Extract the [X, Y] coordinate from the center of the cell holding the provided text.  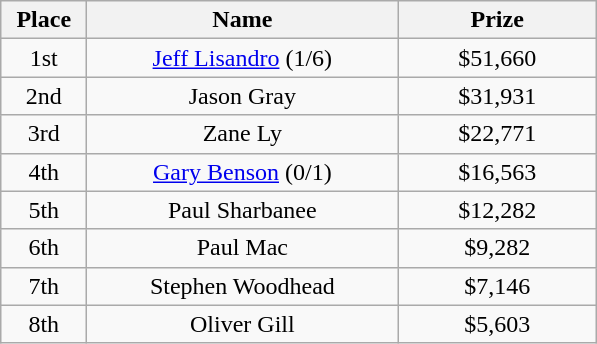
Paul Mac [242, 248]
6th [44, 248]
Paul Sharbanee [242, 210]
$22,771 [498, 134]
7th [44, 286]
Place [44, 20]
Jason Gray [242, 96]
Gary Benson (0/1) [242, 172]
Zane Ly [242, 134]
5th [44, 210]
8th [44, 324]
$9,282 [498, 248]
1st [44, 58]
$7,146 [498, 286]
$16,563 [498, 172]
Name [242, 20]
Oliver Gill [242, 324]
Stephen Woodhead [242, 286]
$5,603 [498, 324]
$31,931 [498, 96]
Prize [498, 20]
Jeff Lisandro (1/6) [242, 58]
4th [44, 172]
3rd [44, 134]
$51,660 [498, 58]
2nd [44, 96]
$12,282 [498, 210]
